Return the [x, y] coordinate for the center point of the cell that contains the specified text.  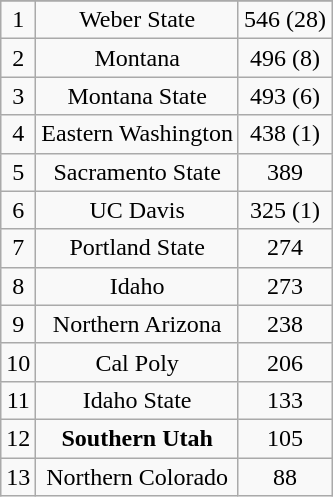
Idaho [138, 286]
493 (6) [284, 96]
133 [284, 400]
Northern Colorado [138, 477]
9 [18, 324]
274 [284, 248]
5 [18, 172]
12 [18, 438]
389 [284, 172]
546 (28) [284, 20]
238 [284, 324]
10 [18, 362]
8 [18, 286]
88 [284, 477]
273 [284, 286]
UC Davis [138, 210]
1 [18, 20]
Southern Utah [138, 438]
Weber State [138, 20]
496 (8) [284, 58]
Idaho State [138, 400]
2 [18, 58]
206 [284, 362]
Sacramento State [138, 172]
7 [18, 248]
105 [284, 438]
4 [18, 134]
11 [18, 400]
Eastern Washington [138, 134]
Montana State [138, 96]
Northern Arizona [138, 324]
325 (1) [284, 210]
13 [18, 477]
Montana [138, 58]
438 (1) [284, 134]
Cal Poly [138, 362]
6 [18, 210]
Portland State [138, 248]
3 [18, 96]
